Scan for the cell matching the given text and deliver its (x, y) coordinate at center. 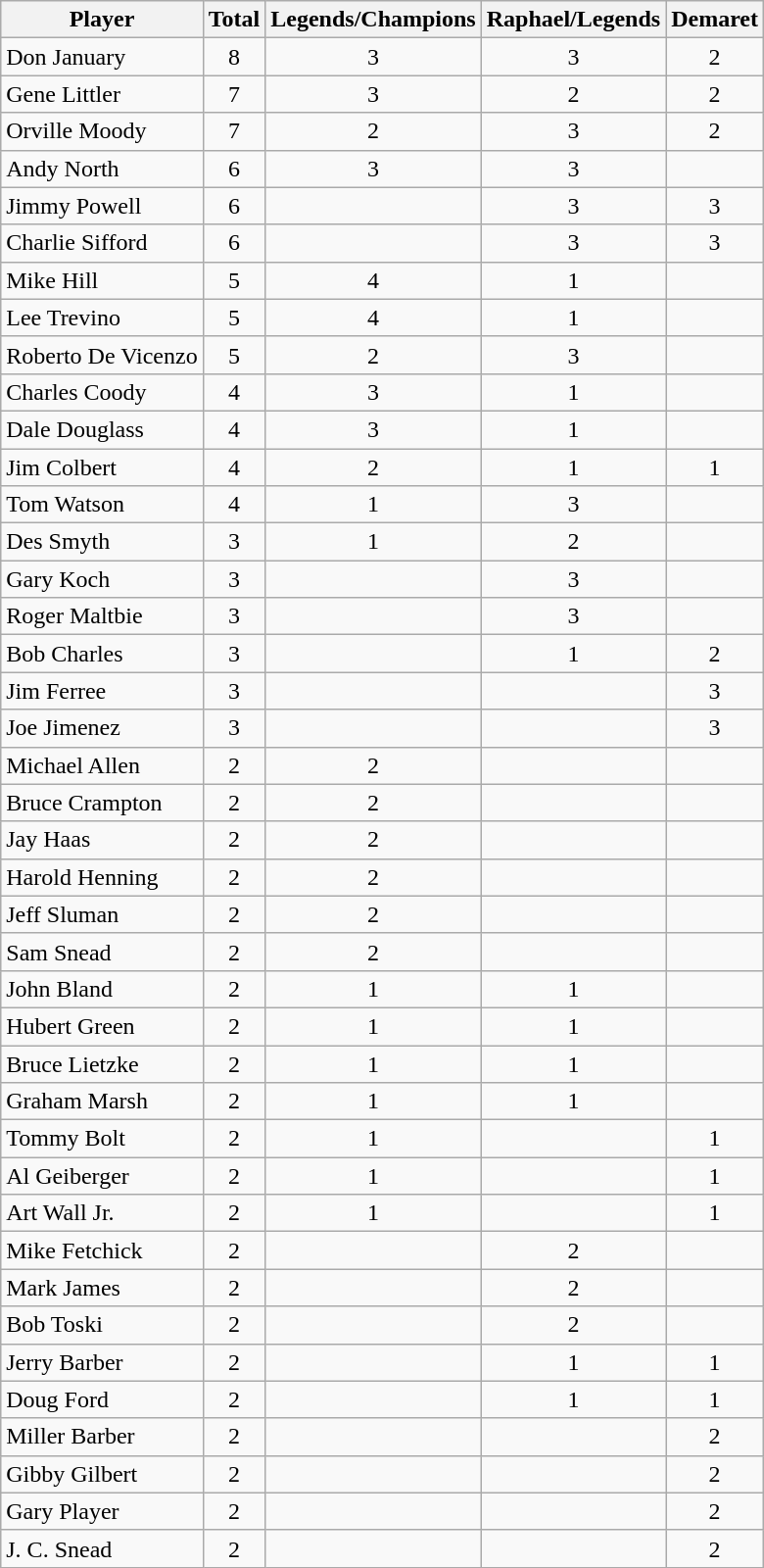
Miller Barber (102, 1437)
Bruce Lietzke (102, 1063)
Roberto De Vicenzo (102, 355)
Tommy Bolt (102, 1139)
Hubert Green (102, 1026)
Raphael/Legends (573, 20)
Doug Ford (102, 1399)
Jerry Barber (102, 1362)
Michael Allen (102, 765)
Bob Toski (102, 1325)
Bruce Crampton (102, 803)
Gary Player (102, 1511)
Graham Marsh (102, 1102)
Mark James (102, 1288)
Sam Snead (102, 952)
Gibby Gilbert (102, 1474)
Legends/Champions (373, 20)
Mike Fetchick (102, 1250)
Player (102, 20)
Roger Maltbie (102, 616)
8 (234, 57)
Charles Coody (102, 392)
Orville Moody (102, 131)
Lee Trevino (102, 318)
Jay Haas (102, 840)
Gene Littler (102, 94)
Jimmy Powell (102, 206)
Harold Henning (102, 877)
Andy North (102, 169)
Tom Watson (102, 505)
Jim Colbert (102, 467)
Art Wall Jr. (102, 1213)
Al Geiberger (102, 1176)
J. C. Snead (102, 1548)
Mike Hill (102, 280)
Charlie Sifford (102, 243)
Gary Koch (102, 579)
Jim Ferree (102, 691)
Total (234, 20)
Don January (102, 57)
Bob Charles (102, 654)
Demaret (715, 20)
Joe Jimenez (102, 728)
John Bland (102, 989)
Des Smyth (102, 542)
Dale Douglass (102, 429)
Jeff Sluman (102, 914)
